Search for the cell housing the specified text and yield its [x, y] center coordinate. 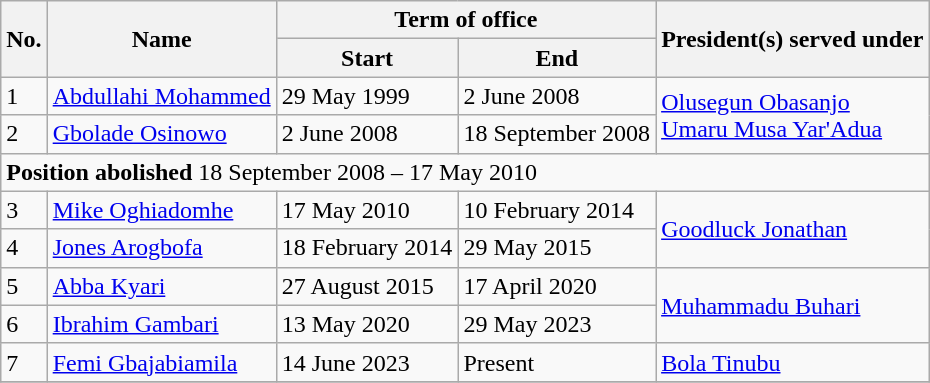
29 May 2023 [557, 324]
Goodluck Jonathan [792, 229]
5 [24, 286]
Name [162, 39]
Ibrahim Gambari [162, 324]
Femi Gbajabiamila [162, 362]
Start [367, 58]
29 May 1999 [367, 96]
Present [557, 362]
27 August 2015 [367, 286]
Jones Arogbofa [162, 248]
18 September 2008 [557, 134]
17 May 2010 [367, 210]
1 [24, 96]
7 [24, 362]
Abdullahi Mohammed [162, 96]
Mike Oghiadomhe [162, 210]
6 [24, 324]
10 February 2014 [557, 210]
13 May 2020 [367, 324]
2 [24, 134]
End [557, 58]
Gbolade Osinowo [162, 134]
Position abolished 18 September 2008 – 17 May 2010 [465, 172]
14 June 2023 [367, 362]
29 May 2015 [557, 248]
Olusegun ObasanjoUmaru Musa Yar'Adua [792, 115]
Abba Kyari [162, 286]
18 February 2014 [367, 248]
Term of office [466, 20]
17 April 2020 [557, 286]
Muhammadu Buhari [792, 305]
Bola Tinubu [792, 362]
3 [24, 210]
President(s) served under [792, 39]
4 [24, 248]
No. [24, 39]
